Locate the cell with the specified text and output its [x, y] center coordinate. 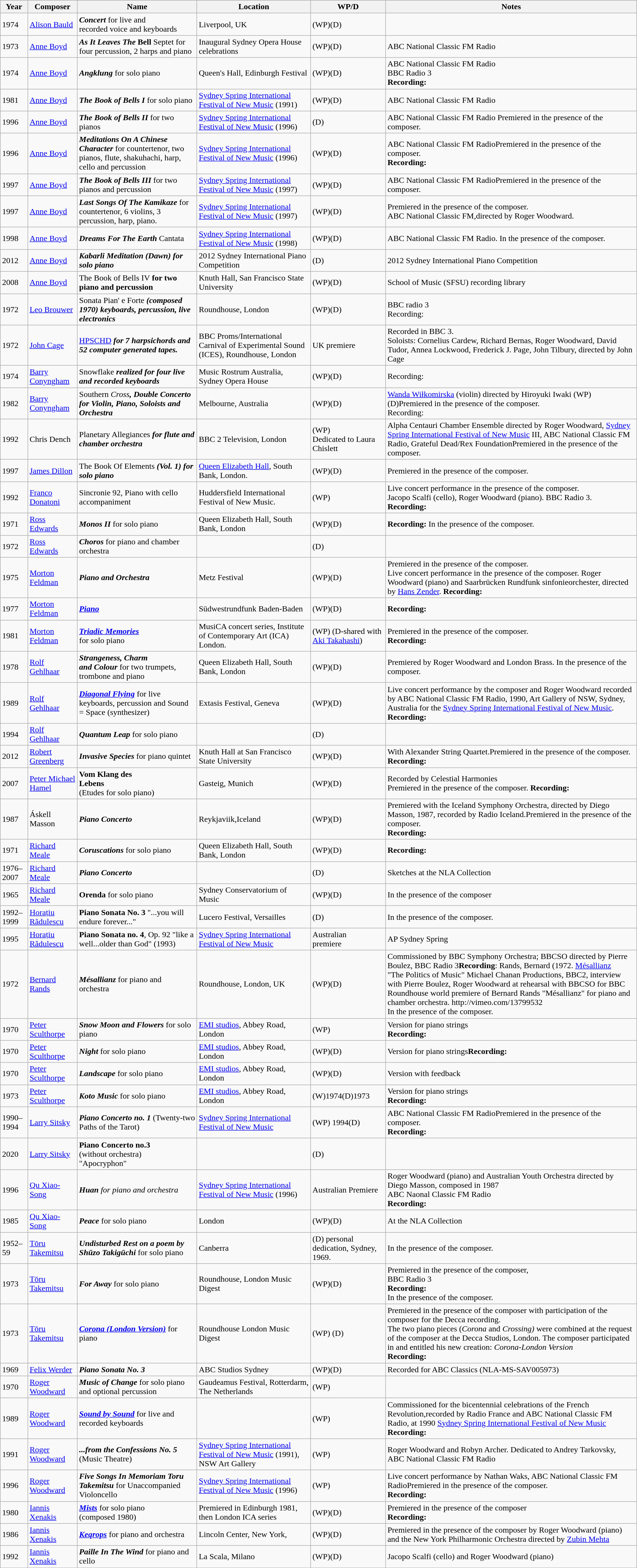
ABC National Classic FM RadioBBC Radio 3Recording: [511, 73]
Monos II for solo piano [137, 524]
Music of Change for solo piano and optional percussion [137, 1387]
Metz Festival [254, 577]
(WP)Dedicated to Laura Chislett [348, 439]
Sonata Pian' e Forte (composed 1970) keyboards, percussion, live electronics [137, 309]
The Book of Bells I for solo piano [137, 100]
Landscape for solo piano [137, 1074]
Location [254, 7]
ABC National Classic FM Radio. In the presence of the composer. [511, 238]
Koto Music for solo piano [137, 1095]
John Cage [52, 345]
Melbourne, Australia [254, 403]
Premiered in the presence of the composer,BBC Radio 3Recording: In the presence of the composer. [511, 1284]
Sydney Spring International Festival of New Music (1991), NSW Art Gallery [254, 1454]
Alison Bauld [52, 25]
At the NLA Collection [511, 1221]
BBC Proms/International Carnival of Experimental Sound (ICES), Roundhouse, London [254, 345]
Piano Sonata no. 4, Op. 92 "like a well...older than God" (1993) [137, 939]
Bernard Rands [52, 984]
With Alexander String Quartet.Premiered in the presence of the composer.Recording: [511, 756]
1985 [14, 1221]
Franco Donatoni [52, 497]
1952–59 [14, 1248]
1975 [14, 577]
London [254, 1221]
Kabarli Meditation (Dawn) for solo piano [137, 260]
1990–1994 [14, 1122]
Felix Werder [52, 1370]
(W)1974(D)1973 [348, 1095]
AP Sydney Spring [511, 939]
(D) personal dedication, Sydney, 1969. [348, 1248]
Snow Moon and Flowers for solo piano [137, 1029]
Corona (London Version) for piano [137, 1334]
Sydney Conservatorium of Music [254, 895]
Dreams For The Earth Cantata [137, 238]
1980 [14, 1512]
Live concert performance by Nathan Waks, ABC National Classic FM RadioPremiered in the presence of the composer.Recording: [511, 1486]
Premiered in the presence of the composer.ABC National Classic FM,directed by Roger Woodward. [511, 211]
Snowflake realized for four live and recorded keyboards [137, 377]
Queen's Hall, Edinburgh Festival [254, 73]
ABC National Classic FM Radio Premiered in the presence of the composer. [511, 122]
Recorded by Celestial HarmoniesPremiered in the presence of the composer. Recording: [511, 783]
Peter Michael Hamel [52, 783]
Piano Concerto no.3(without orchestra)"Apocryphon" [137, 1154]
Premiered in the presence of the composer.Recording: [511, 636]
...from the Confessions No. 5 (Music Theatre) [137, 1454]
2008 [14, 283]
BBC 2 Television, London [254, 439]
Lincoln Center, New York, [254, 1535]
Queen Elizabeth Hall, South Bank, London. [254, 470]
Áskell Masson [52, 819]
School of Music (SFSU) recording library [511, 283]
Diagonal Flying for live keyboards, percussion and Sound = Space (synthesizer) [137, 703]
1982 [14, 403]
Jacopo Scalfi (cello) and Roger Woodward (piano) [511, 1556]
Year [14, 7]
HPSCHD for 7 harpsichords and 52 computer generated tapes. [137, 345]
Triadic Memoriesfor solo piano [137, 636]
Premiered in the presence of the composer. [511, 470]
Huan for piano and orchestra [137, 1189]
Roger Woodward and Robyn Archer. Dedicated to Andrey Tarkovsky,ABC National Classic FM Radio [511, 1454]
1998 [14, 238]
Piano and Orchestra [137, 577]
Chris Dench [52, 439]
(WP) 1994(D) [348, 1122]
Orenda for solo piano [137, 895]
Peace for solo piano [137, 1221]
Mists for solo piano(composed 1980) [137, 1512]
Roundhouse London Music Digest [254, 1334]
Knuth Hall at San Francisco State University [254, 756]
Sincronie 92, Piano with cello accompaniment [137, 497]
1976–2007 [14, 873]
Notes [511, 7]
Planetary Allegiances for flute and chamber orchestra [137, 439]
ABC National Classic FM RadioPremiered in the presence of the composer. [511, 185]
Robert Greenberg [52, 756]
1995 [14, 939]
(WP) (D-shared with Aki Takahashi) [348, 636]
Roundhouse, London, UK [254, 984]
For Away for solo piano [137, 1284]
Canberra [254, 1248]
Mésallianz for piano andorchestra [137, 984]
As It Leaves The Bell Septet for four percussion, 2 harps and piano [137, 46]
Gasteig, Munich [254, 783]
Sketches at the NLA Collection [511, 873]
The Book of Bells IV for two piano and percussion [137, 283]
Extasis Festival, Geneva [254, 703]
Piano [137, 609]
Strangeness, Charmand Colour for two trumpets, trombone and piano [137, 667]
1994 [14, 734]
Knuth Hall, San Francisco State University [254, 283]
1977 [14, 609]
Roger Woodward (piano) and Australian Youth Orchestra directed by Diego Masson, composed in 1987ABC Naonal Classic FM RadioRecording: [511, 1189]
Premiered in the presence of the composer by Roger Woodward (piano) and the New York Philharmonic Orchestra directed by Zubin Mehta [511, 1535]
Five Songs In Memoriam Toru Takemitsu for Unaccompanied Violoncello [137, 1486]
Recording: In the presence of the composer. [511, 524]
Undisturbed Rest on a poem by Shūzo Takigūchi for solo piano [137, 1248]
La Scala, Milano [254, 1556]
The Book of Bells II for two pianos [137, 122]
1987 [14, 819]
Inaugural Sydney Opera House celebrations [254, 46]
Paille In The Wind for piano and cello [137, 1556]
Piano Concerto no. 1 (Twenty-two Paths of the Tarot) [137, 1122]
Southern Cross, Double Concerto for Violin, Piano, Soloists and Orchestra [137, 403]
1992–1999 [14, 917]
Südwestrundfunk Baden-Baden [254, 609]
Meditations On A Chinese Character for countertenor, two pianos, flute, shakuhachi, harp, cello and percussion [137, 153]
Quantum Leap for solo piano [137, 734]
Name [137, 7]
1986 [14, 1535]
In the presence of the composer [511, 895]
Premiered in the presence of the composerRecording: [511, 1512]
Vom Klang desLebens(Etudes for solo piano) [137, 783]
Music Rostrum Australia, Sydney Opera House [254, 377]
Choros for piano and chamber orchestra [137, 546]
Sydney Spring International Festival of New Music (1991) [254, 100]
Recorded for ABC Classics (NLA-MS-SAV005973) [511, 1370]
Piano Sonata No. 3 "...you will endure forever..." [137, 917]
1969 [14, 1370]
Lucero Festival, Versailles [254, 917]
Angklung for solo piano [137, 73]
Piano Sonata No. 3 [137, 1370]
Roundhouse, London Music Digest [254, 1284]
2007 [14, 783]
James Dillon [52, 470]
MusiCA concert series, Institute of Contemporary Art (ICA) London. [254, 636]
Sydney Spring International Festival of New Music (1998) [254, 238]
Live concert performance in the presence of the composer.Jacopo Scalfi (cello), Roger Woodward (piano). BBC Radio 3.Recording: [511, 497]
Wanda Wiłkomirska (violin) directed by Hiroyuki Iwaki (WP)(D)Premiered in the presence of the composer.Recording: [511, 403]
Keqrops for piano and orchestra [137, 1535]
Australianpremiere [348, 939]
Premiered in Edinburgh 1981, then London ICA series [254, 1512]
1965 [14, 895]
The Book Of Elements (Vol. 1) for solo piano [137, 470]
WP/D [348, 7]
(WP) (D) [348, 1334]
Sound by Sound for live and recorded keyboards [137, 1418]
1991 [14, 1454]
Reykjaviik,Iceland [254, 819]
Australian Premiere [348, 1189]
Invasive Species for piano quintet [137, 756]
1978 [14, 667]
Roundhouse, London [254, 309]
Version with feedback [511, 1074]
UK premiere [348, 345]
The Book of Bells III for two pianos and percussion [137, 185]
Huddersfield International Festival of New Music. [254, 497]
Last Songs Of The Kamikaze for countertenor, 6 violins, 3 percussion, harp, piano. [137, 211]
Composer [52, 7]
2020 [14, 1154]
Premiered by Roger Woodward and London Brass. In the presence of the composer. [511, 667]
Liverpool, UK [254, 25]
Night for solo piano [137, 1051]
Gaudeamus Festival, Rotterdarm, The Netherlands [254, 1387]
Leo Brouwer [52, 309]
BBC radio 3Recording: [511, 309]
Coruscations for solo piano [137, 850]
Concert for live andrecorded voice and keyboards [137, 25]
ABC Studios Sydney [254, 1370]
